Output the (x, y) coordinate of the center of the cell containing the given text.  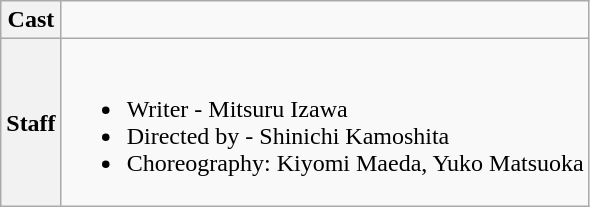
Staff (31, 122)
Cast (31, 20)
Writer - Mitsuru IzawaDirected by - Shinichi KamoshitaChoreography: Kiyomi Maeda, Yuko Matsuoka (325, 122)
